Pinpoint the cell where the given text exists, returning its (X, Y) midpoint coordinate. 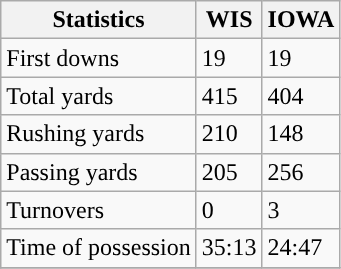
3 (301, 210)
IOWA (301, 20)
Time of possession (99, 248)
35:13 (229, 248)
0 (229, 210)
Total yards (99, 96)
256 (301, 172)
WIS (229, 20)
Turnovers (99, 210)
First downs (99, 58)
205 (229, 172)
415 (229, 96)
Statistics (99, 20)
Passing yards (99, 172)
Rushing yards (99, 134)
404 (301, 96)
148 (301, 134)
210 (229, 134)
24:47 (301, 248)
